Extract the (X, Y) coordinate from the center of the cell holding the provided text.  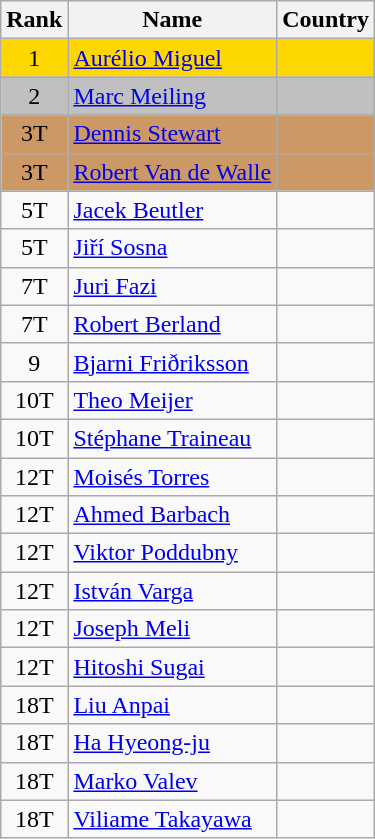
1 (34, 58)
Country (326, 20)
Name (172, 20)
Marc Meiling (172, 96)
Viktor Poddubny (172, 553)
Dennis Stewart (172, 134)
9 (34, 362)
Liu Anpai (172, 705)
Ha Hyeong-ju (172, 743)
Robert Berland (172, 324)
Jacek Beutler (172, 210)
Marko Valev (172, 781)
2 (34, 96)
Robert Van de Walle (172, 172)
Joseph Meli (172, 629)
István Varga (172, 591)
Stéphane Traineau (172, 438)
Moisés Torres (172, 477)
Bjarni Friðriksson (172, 362)
Viliame Takayawa (172, 819)
Jiří Sosna (172, 248)
Theo Meijer (172, 400)
Rank (34, 20)
Aurélio Miguel (172, 58)
Hitoshi Sugai (172, 667)
Ahmed Barbach (172, 515)
Juri Fazi (172, 286)
